Provide the [X, Y] coordinate of the cell's center where the given text is located.  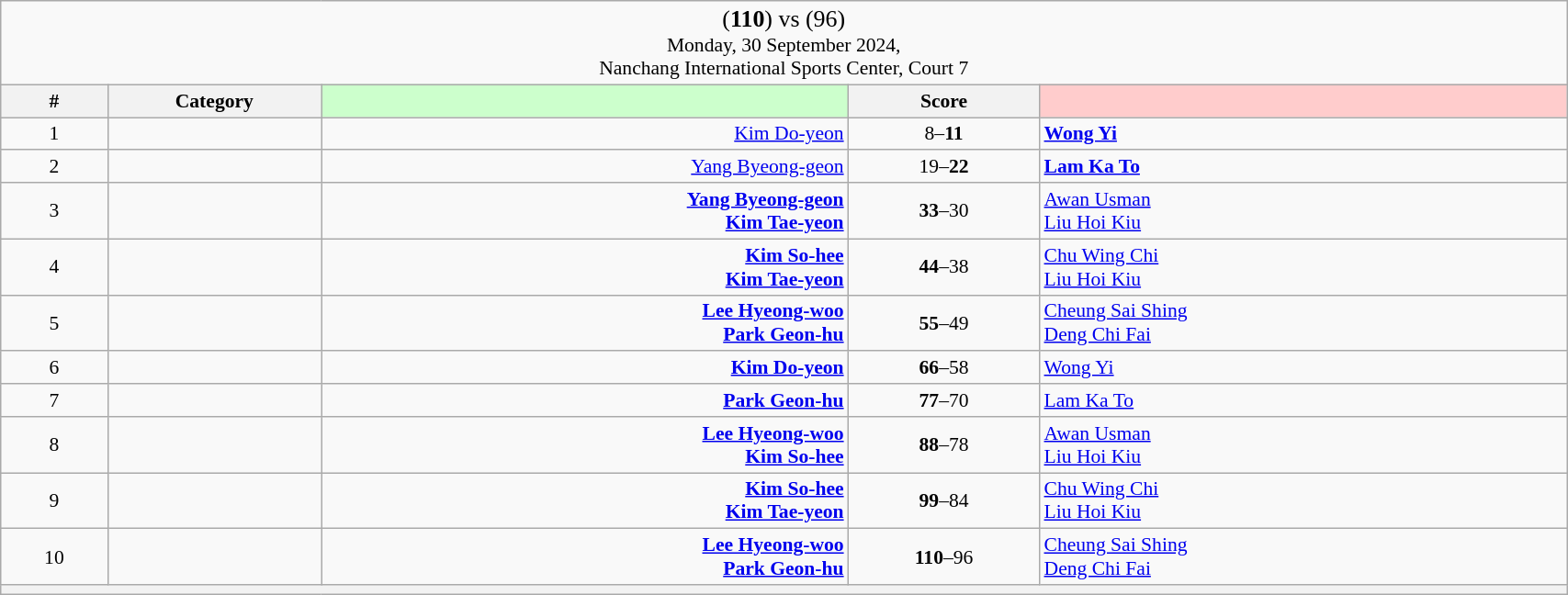
Yang Byeong-geon Kim Tae-yeon [585, 211]
88–78 [944, 444]
77–70 [944, 400]
8–11 [944, 134]
19–22 [944, 167]
9 [54, 501]
7 [54, 400]
Yang Byeong-geon [585, 167]
55–49 [944, 323]
Park Geon-hu [585, 400]
99–84 [944, 501]
44–38 [944, 266]
Lee Hyeong-woo Kim So-hee [585, 444]
6 [54, 368]
3 [54, 211]
1 [54, 134]
33–30 [944, 211]
5 [54, 323]
2 [54, 167]
10 [54, 556]
(110) vs (96)Monday, 30 September 2024, Nanchang International Sports Center, Court 7 [784, 42]
66–58 [944, 368]
4 [54, 266]
110–96 [944, 556]
8 [54, 444]
Category [215, 101]
Score [944, 101]
# [54, 101]
